Pinpoint the cell where the given text exists, returning its (X, Y) midpoint coordinate. 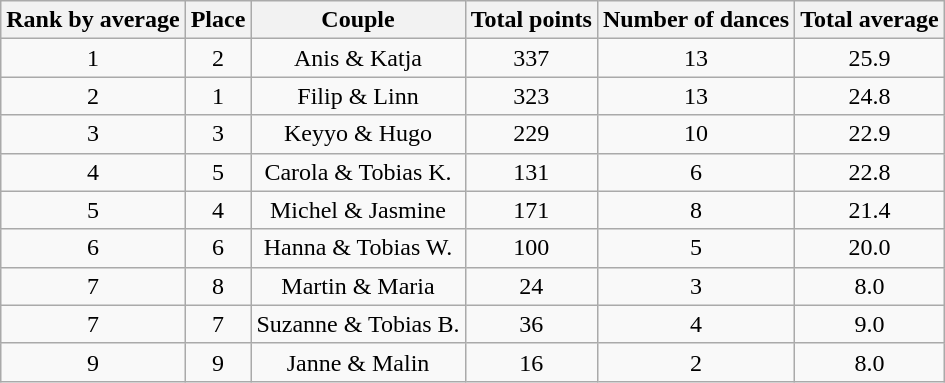
Filip & Linn (358, 96)
20.0 (870, 248)
Anis & Katja (358, 58)
Place (218, 20)
Number of dances (696, 20)
323 (531, 96)
Couple (358, 20)
171 (531, 210)
Total average (870, 20)
36 (531, 324)
131 (531, 172)
229 (531, 134)
Martin & Maria (358, 286)
Suzanne & Tobias B. (358, 324)
24 (531, 286)
10 (696, 134)
Hanna & Tobias W. (358, 248)
22.8 (870, 172)
22.9 (870, 134)
24.8 (870, 96)
9.0 (870, 324)
16 (531, 362)
Janne & Malin (358, 362)
Carola & Tobias K. (358, 172)
25.9 (870, 58)
337 (531, 58)
21.4 (870, 210)
100 (531, 248)
Michel & Jasmine (358, 210)
Rank by average (93, 20)
Keyyo & Hugo (358, 134)
Total points (531, 20)
